From the cell containing the given text, extract its center point as [x, y] coordinate. 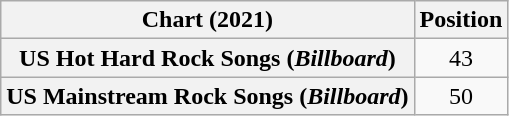
50 [461, 96]
Position [461, 20]
43 [461, 58]
Chart (2021) [208, 20]
US Mainstream Rock Songs (Billboard) [208, 96]
US Hot Hard Rock Songs (Billboard) [208, 58]
